Provide the [X, Y] coordinate of the cell's center where the given text is located.  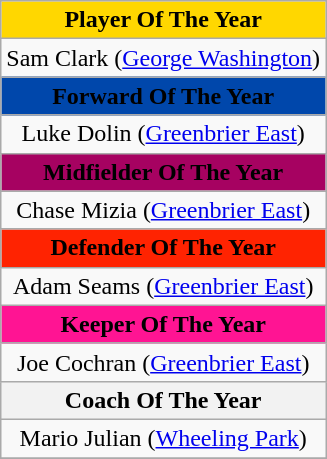
Keeper Of The Year [164, 324]
Mario Julian (Wheeling Park) [164, 438]
Player Of The Year [164, 20]
Defender Of The Year [164, 248]
Forward Of The Year [164, 96]
Sam Clark (George Washington) [164, 58]
Joe Cochran (Greenbrier East) [164, 362]
Midfielder Of The Year [164, 172]
Coach Of The Year [164, 400]
Adam Seams (Greenbrier East) [164, 286]
Chase Mizia (Greenbrier East) [164, 210]
Luke Dolin (Greenbrier East) [164, 134]
